Determine the (X, Y) coordinate at the center of the cell enclosing the given text.  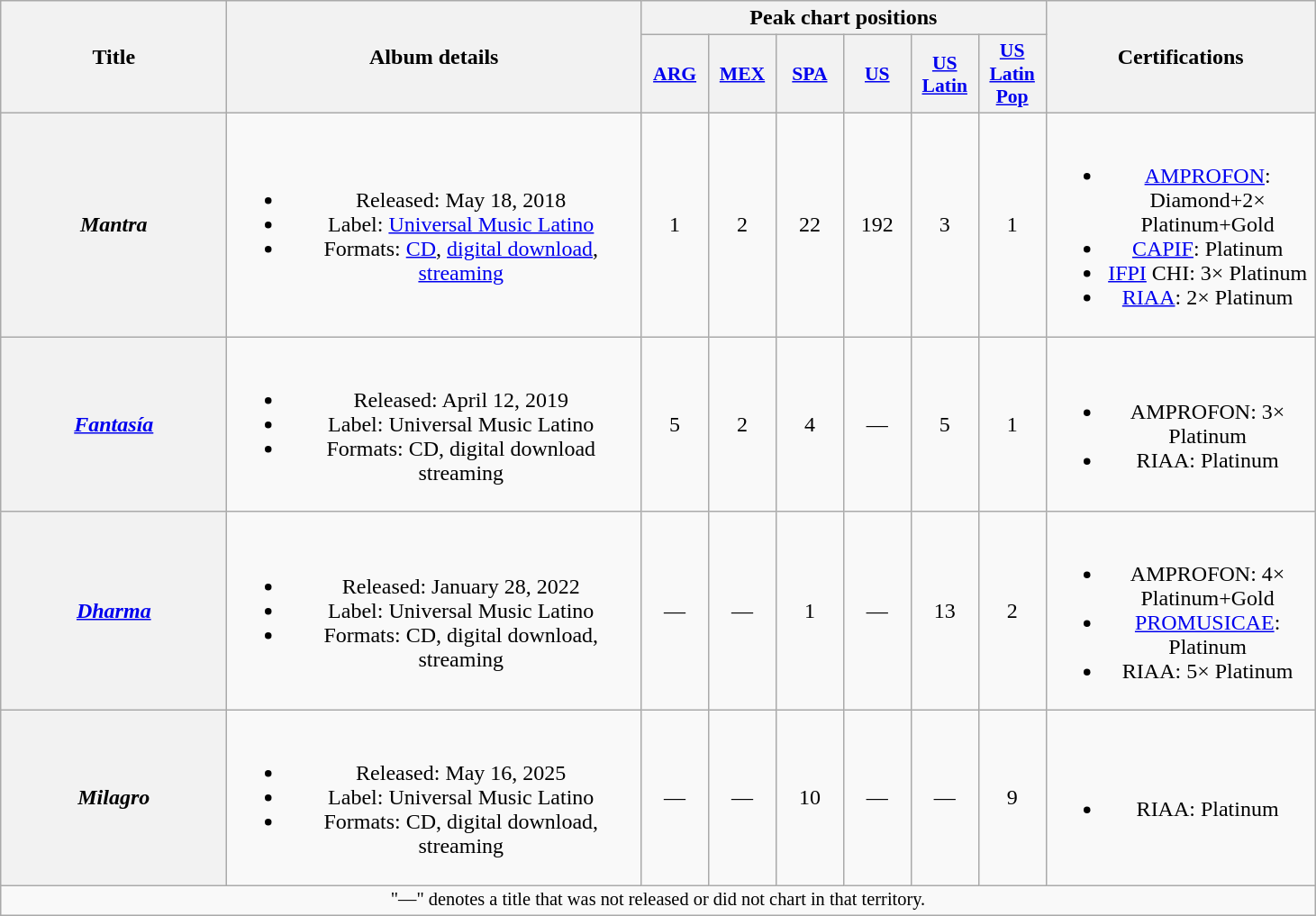
13 (944, 611)
Mantra (113, 224)
Dharma (113, 611)
4 (809, 424)
Fantasía (113, 424)
22 (809, 224)
RIAA: Platinum (1180, 798)
192 (877, 224)
Released: May 18, 2018Label: Universal Music LatinoFormats: CD, digital download, streaming (434, 224)
10 (809, 798)
9 (1012, 798)
US (877, 74)
AMPROFON: 4× Platinum+GoldPROMUSICAE: PlatinumRIAA: 5× Platinum (1180, 611)
Certifications (1180, 58)
USLatinPop (1012, 74)
"—" denotes a title that was not released or did not chart in that territory. (658, 901)
Released: April 12, 2019Label: Universal Music LatinoFormats: CD, digital download streaming (434, 424)
SPA (809, 74)
3 (944, 224)
AMPROFON: Diamond+2× Platinum+GoldCAPIF: PlatinumIFPI CHI: 3× PlatinumRIAA: 2× Platinum (1180, 224)
AMPROFON: 3× PlatinumRIAA: Platinum (1180, 424)
Milagro (113, 798)
Peak chart positions (843, 18)
Album details (434, 58)
Title (113, 58)
USLatin (944, 74)
ARG (676, 74)
MEX (742, 74)
Released: May 16, 2025Label: Universal Music LatinoFormats: CD, digital download, streaming (434, 798)
Released: January 28, 2022Label: Universal Music LatinoFormats: CD, digital download, streaming (434, 611)
